Extract the [X, Y] coordinate from the center of the cell holding the provided text.  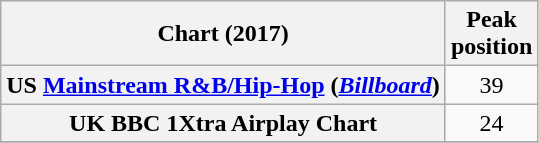
US Mainstream R&B/Hip-Hop (Billboard) [224, 85]
39 [491, 85]
24 [491, 123]
Peakposition [491, 34]
UK BBC 1Xtra Airplay Chart [224, 123]
Chart (2017) [224, 34]
